Determine the (x, y) coordinate at the center of the cell enclosing the given text.  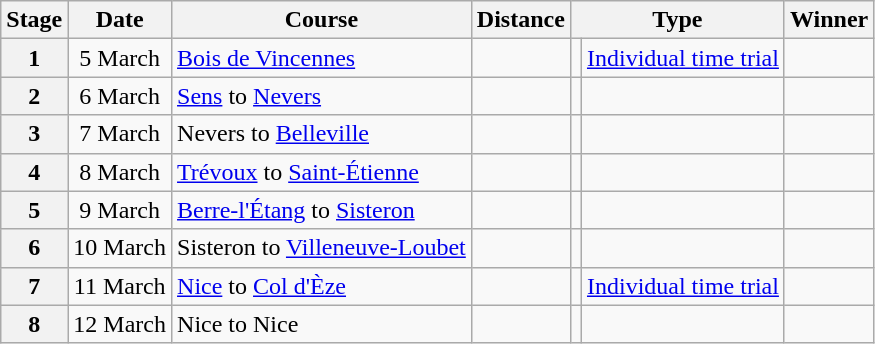
3 (34, 134)
12 March (120, 324)
Trévoux to Saint-Étienne (322, 172)
Course (322, 20)
9 March (120, 210)
Type (677, 20)
Berre-l'Étang to Sisteron (322, 210)
8 (34, 324)
1 (34, 58)
Stage (34, 20)
5 (34, 210)
4 (34, 172)
5 March (120, 58)
Winner (828, 20)
6 March (120, 96)
Date (120, 20)
10 March (120, 248)
6 (34, 248)
Distance (520, 20)
7 (34, 286)
2 (34, 96)
Sisteron to Villeneuve-Loubet (322, 248)
Nice to Nice (322, 324)
Nevers to Belleville (322, 134)
Nice to Col d'Èze (322, 286)
7 March (120, 134)
11 March (120, 286)
8 March (120, 172)
Sens to Nevers (322, 96)
Bois de Vincennes (322, 58)
